Locate the cell with the specified text and output its [x, y] center coordinate. 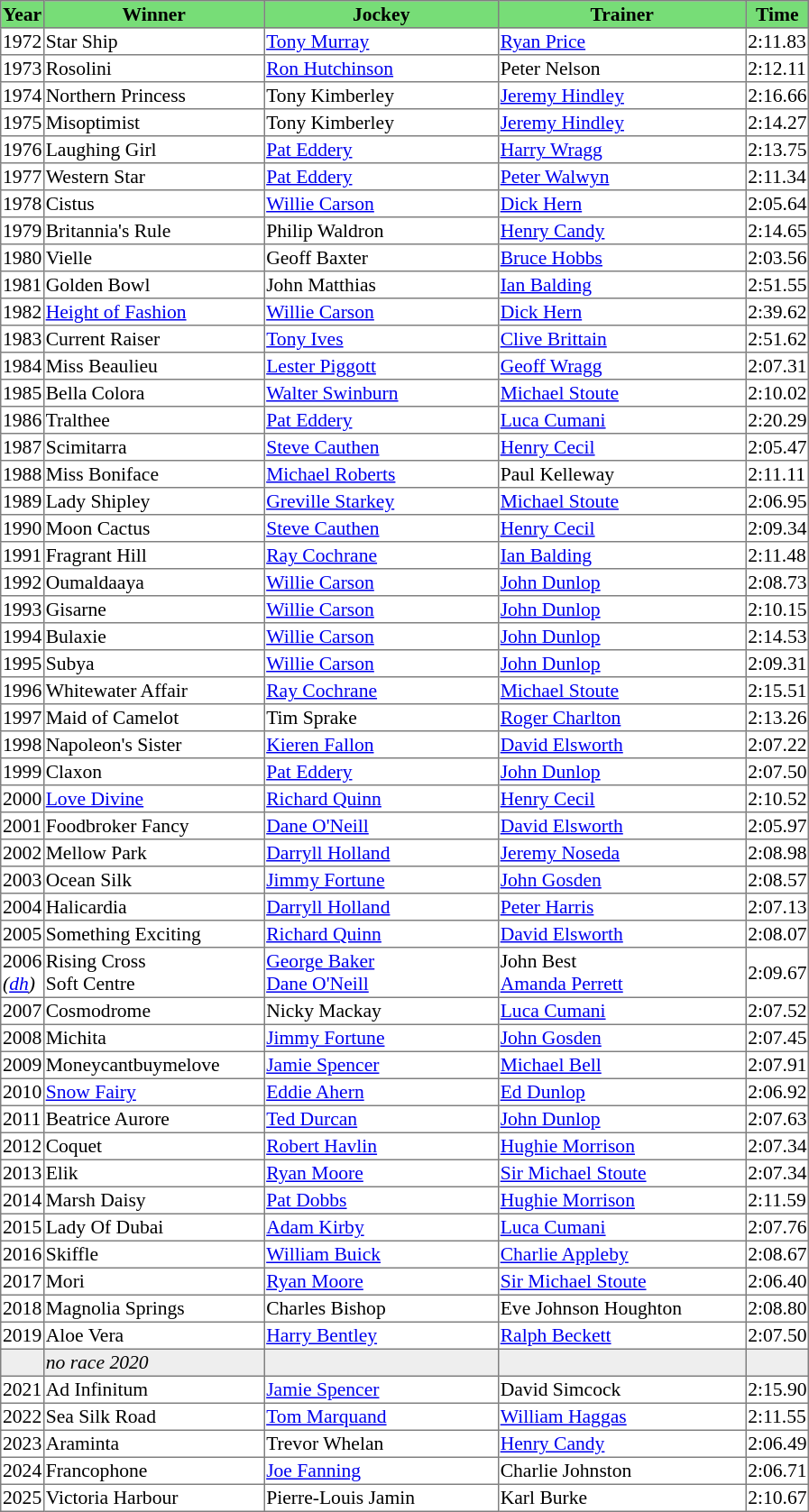
Jeremy Noseda [621, 853]
Geoff Baxter [382, 258]
Snow Fairy [153, 1092]
2:10.52 [777, 799]
2024 [23, 1471]
2:10.15 [777, 609]
2:07.63 [777, 1119]
2:05.64 [777, 204]
2:08.73 [777, 582]
2:13.26 [777, 718]
2025 [23, 1498]
Marsh Daisy [153, 1200]
Miss Beaulieu [153, 366]
Francophone [153, 1471]
2:08.57 [777, 880]
2:09.67 [777, 973]
2:11.55 [777, 1416]
2:14.65 [777, 231]
Britannia's Rule [153, 231]
Cosmodrome [153, 1011]
Fragrant Hill [153, 555]
1981 [23, 285]
2002 [23, 853]
Jockey [382, 14]
2:06.49 [777, 1443]
2:06.71 [777, 1471]
Foodbroker Fancy [153, 826]
2016 [23, 1254]
Nicky Mackay [382, 1011]
Peter Harris [621, 907]
1983 [23, 339]
Eddie Ahern [382, 1092]
Tim Sprake [382, 718]
Laughing Girl [153, 150]
1975 [23, 123]
2:20.29 [777, 420]
2:51.62 [777, 339]
2:11.59 [777, 1200]
Charles Bishop [382, 1308]
2:08.98 [777, 853]
2000 [23, 799]
2:07.52 [777, 1011]
1998 [23, 745]
Miss Boniface [153, 474]
Moneycantbuymelove [153, 1065]
2:03.56 [777, 258]
Tralthee [153, 420]
Michael Roberts [382, 474]
William Buick [382, 1254]
Bulaxie [153, 637]
Pierre-Louis Jamin [382, 1498]
Time [777, 14]
2017 [23, 1281]
Ocean Silk [153, 880]
Ad Infinitum [153, 1389]
2:07.45 [777, 1038]
1976 [23, 150]
1989 [23, 501]
2:06.40 [777, 1281]
Aloe Vera [153, 1335]
Tony Murray [382, 41]
2:12.11 [777, 69]
2:07.31 [777, 366]
Coquet [153, 1146]
John Matthias [382, 285]
Michita [153, 1038]
Ed Dunlop [621, 1092]
Love Divine [153, 799]
2009 [23, 1065]
Tom Marquand [382, 1416]
1985 [23, 393]
2:07.13 [777, 907]
Bruce Hobbs [621, 258]
Trevor Whelan [382, 1443]
2001 [23, 826]
2:15.51 [777, 691]
1980 [23, 258]
1973 [23, 69]
2:51.55 [777, 285]
Mellow Park [153, 853]
Kieren Fallon [382, 745]
Harry Bentley [382, 1335]
1991 [23, 555]
1979 [23, 231]
Charlie Appleby [621, 1254]
2:07.91 [777, 1065]
1987 [23, 447]
Ron Hutchinson [382, 69]
Peter Walwyn [621, 177]
Subya [153, 664]
2:07.22 [777, 745]
Ted Durcan [382, 1119]
1997 [23, 718]
Beatrice Aurore [153, 1119]
2:39.62 [777, 312]
2021 [23, 1389]
Ralph Beckett [621, 1335]
Tony Ives [382, 339]
Michael Bell [621, 1065]
2014 [23, 1200]
George BakerDane O'Neill [382, 973]
2008 [23, 1038]
1999 [23, 772]
Oumaldaaya [153, 582]
2:11.34 [777, 177]
Golden Bowl [153, 285]
2:11.48 [777, 555]
2:16.66 [777, 96]
Western Star [153, 177]
2:14.27 [777, 123]
Robert Havlin [382, 1146]
2:11.83 [777, 41]
Greville Starkey [382, 501]
1984 [23, 366]
2:06.95 [777, 501]
Lady Shipley [153, 501]
2003 [23, 880]
1992 [23, 582]
Current Raiser [153, 339]
Peter Nelson [621, 69]
Northern Princess [153, 96]
2019 [23, 1335]
1986 [23, 420]
2015 [23, 1227]
2:10.67 [777, 1498]
2:08.67 [777, 1254]
Maid of Camelot [153, 718]
Magnolia Springs [153, 1308]
Philip Waldron [382, 231]
2006(dh) [23, 973]
Trainer [621, 14]
1978 [23, 204]
1977 [23, 177]
Rising CrossSoft Centre [153, 973]
Star Ship [153, 41]
1996 [23, 691]
Paul Kelleway [621, 474]
William Haggas [621, 1416]
no race 2020 [153, 1362]
Whitewater Affair [153, 691]
1994 [23, 637]
Gisarne [153, 609]
Height of Fashion [153, 312]
2005 [23, 934]
Skiffle [153, 1254]
2:10.02 [777, 393]
2:14.53 [777, 637]
Winner [153, 14]
1972 [23, 41]
Charlie Johnston [621, 1471]
2:06.92 [777, 1092]
Joe Fanning [382, 1471]
Scimitarra [153, 447]
2:15.90 [777, 1389]
2:09.31 [777, 664]
2:07.76 [777, 1227]
Cistus [153, 204]
Vielle [153, 258]
Karl Burke [621, 1498]
Napoleon's Sister [153, 745]
Walter Swinburn [382, 393]
1993 [23, 609]
2013 [23, 1173]
Victoria Harbour [153, 1498]
2007 [23, 1011]
2:13.75 [777, 150]
2004 [23, 907]
Lady Of Dubai [153, 1227]
2018 [23, 1308]
Ryan Price [621, 41]
Araminta [153, 1443]
Geoff Wragg [621, 366]
Bella Colora [153, 393]
Something Exciting [153, 934]
Roger Charlton [621, 718]
2:05.97 [777, 826]
Harry Wragg [621, 150]
Adam Kirby [382, 1227]
Mori [153, 1281]
2:08.07 [777, 934]
Misoptimist [153, 123]
2:08.80 [777, 1308]
2:05.47 [777, 447]
Sea Silk Road [153, 1416]
2022 [23, 1416]
1974 [23, 96]
John BestAmanda Perrett [621, 973]
Dane O'Neill [382, 826]
Elik [153, 1173]
2023 [23, 1443]
Lester Piggott [382, 366]
Eve Johnson Houghton [621, 1308]
2012 [23, 1146]
Halicardia [153, 907]
1982 [23, 312]
Clive Brittain [621, 339]
2:11.11 [777, 474]
Claxon [153, 772]
Year [23, 14]
2:09.34 [777, 528]
Rosolini [153, 69]
2010 [23, 1092]
1988 [23, 474]
David Simcock [621, 1389]
1995 [23, 664]
Pat Dobbs [382, 1200]
Moon Cactus [153, 528]
2011 [23, 1119]
1990 [23, 528]
